Identify which cell holds the provided text, then report its [x, y] central coordinate. 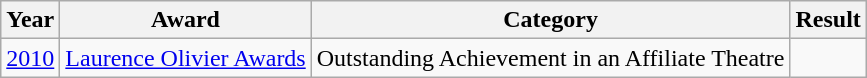
Laurence Olivier Awards [186, 58]
Award [186, 20]
Year [30, 20]
2010 [30, 58]
Category [550, 20]
Result [828, 20]
Outstanding Achievement in an Affiliate Theatre [550, 58]
